Return (X, Y) of the center of cell containing provided text 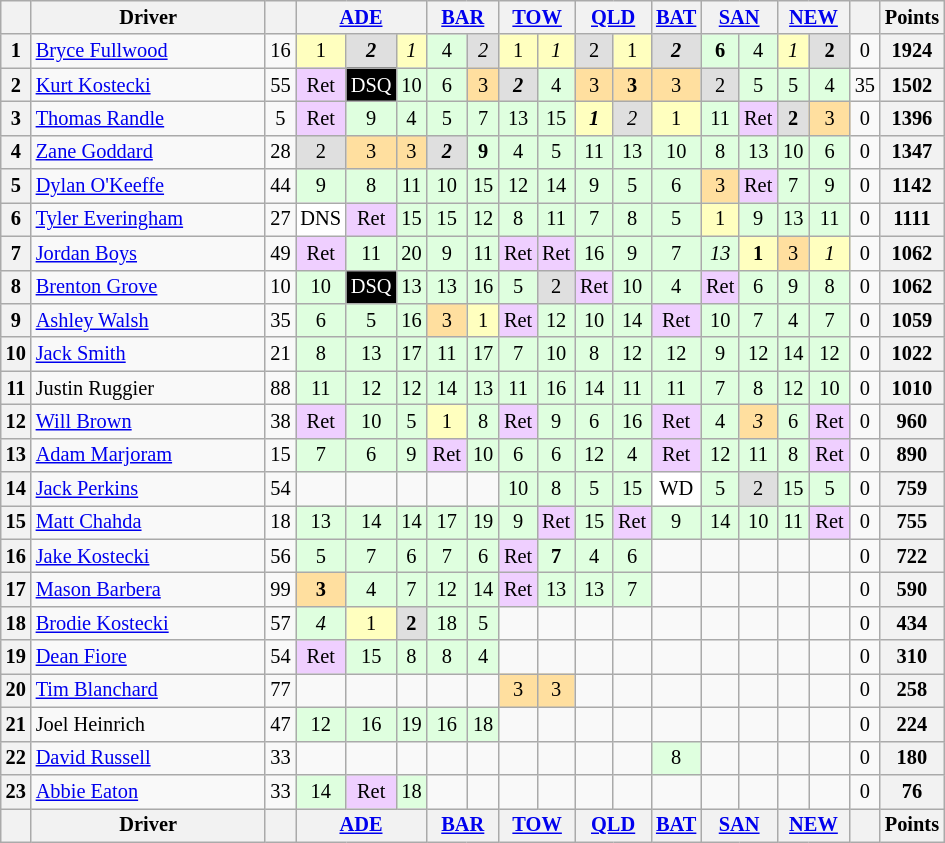
Tim Blanchard (148, 690)
1059 (912, 320)
Bryce Fullwood (148, 51)
Dean Fiore (148, 657)
1022 (912, 354)
WD (676, 489)
1142 (912, 186)
Jack Smith (148, 354)
Mason Barbera (148, 589)
27 (280, 219)
890 (912, 455)
DNS (321, 219)
1111 (912, 219)
258 (912, 690)
57 (280, 623)
180 (912, 758)
Tyler Everingham (148, 219)
1396 (912, 118)
76 (912, 791)
Joel Heinrich (148, 724)
Abbie Eaton (148, 791)
960 (912, 421)
David Russell (148, 758)
Jake Kostecki (148, 556)
47 (280, 724)
590 (912, 589)
77 (280, 690)
38 (280, 421)
28 (280, 152)
759 (912, 489)
Jordan Boys (148, 253)
49 (280, 253)
1502 (912, 85)
Will Brown (148, 421)
722 (912, 556)
1924 (912, 51)
88 (280, 388)
Dylan O'Keeffe (148, 186)
Zane Goddard (148, 152)
1347 (912, 152)
Brenton Grove (148, 287)
Justin Ruggier (148, 388)
Adam Marjoram (148, 455)
755 (912, 522)
55 (280, 85)
Kurt Kostecki (148, 85)
310 (912, 657)
Thomas Randle (148, 118)
22 (16, 758)
1010 (912, 388)
99 (280, 589)
Ashley Walsh (148, 320)
Jack Perkins (148, 489)
56 (280, 556)
224 (912, 724)
434 (912, 623)
23 (16, 791)
Brodie Kostecki (148, 623)
Matt Chahda (148, 522)
44 (280, 186)
